Return the [X, Y] coordinate for the center point of the cell that contains the specified text.  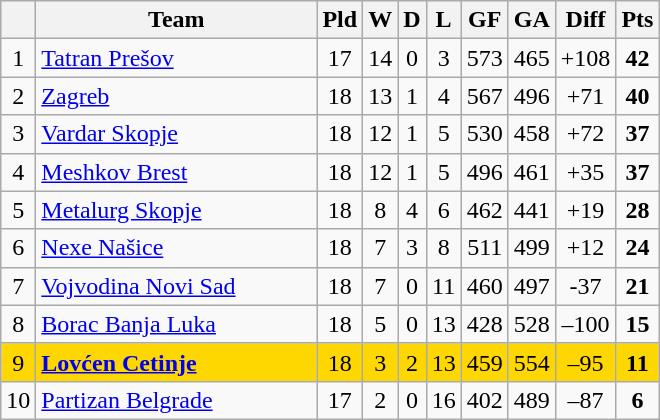
-37 [586, 286]
+12 [586, 248]
24 [638, 248]
567 [484, 96]
Borac Banja Luka [176, 324]
+19 [586, 210]
528 [532, 324]
Partizan Belgrade [176, 400]
–87 [586, 400]
–100 [586, 324]
+108 [586, 58]
10 [18, 400]
497 [532, 286]
460 [484, 286]
Tatran Prešov [176, 58]
Vojvodina Novi Sad [176, 286]
462 [484, 210]
428 [484, 324]
573 [484, 58]
441 [532, 210]
465 [532, 58]
16 [444, 400]
458 [532, 134]
Vardar Skopje [176, 134]
402 [484, 400]
Nexe Našice [176, 248]
Pld [340, 20]
21 [638, 286]
+71 [586, 96]
Lovćen Cetinje [176, 362]
Pts [638, 20]
GF [484, 20]
+72 [586, 134]
511 [484, 248]
459 [484, 362]
40 [638, 96]
W [380, 20]
9 [18, 362]
461 [532, 172]
42 [638, 58]
D [412, 20]
Meshkov Brest [176, 172]
554 [532, 362]
+35 [586, 172]
Diff [586, 20]
Team [176, 20]
530 [484, 134]
489 [532, 400]
L [444, 20]
GA [532, 20]
15 [638, 324]
–95 [586, 362]
14 [380, 58]
Metalurg Skopje [176, 210]
Zagreb [176, 96]
28 [638, 210]
499 [532, 248]
